For the text-containing cell, return its midpoint in (X, Y) coordinate format. 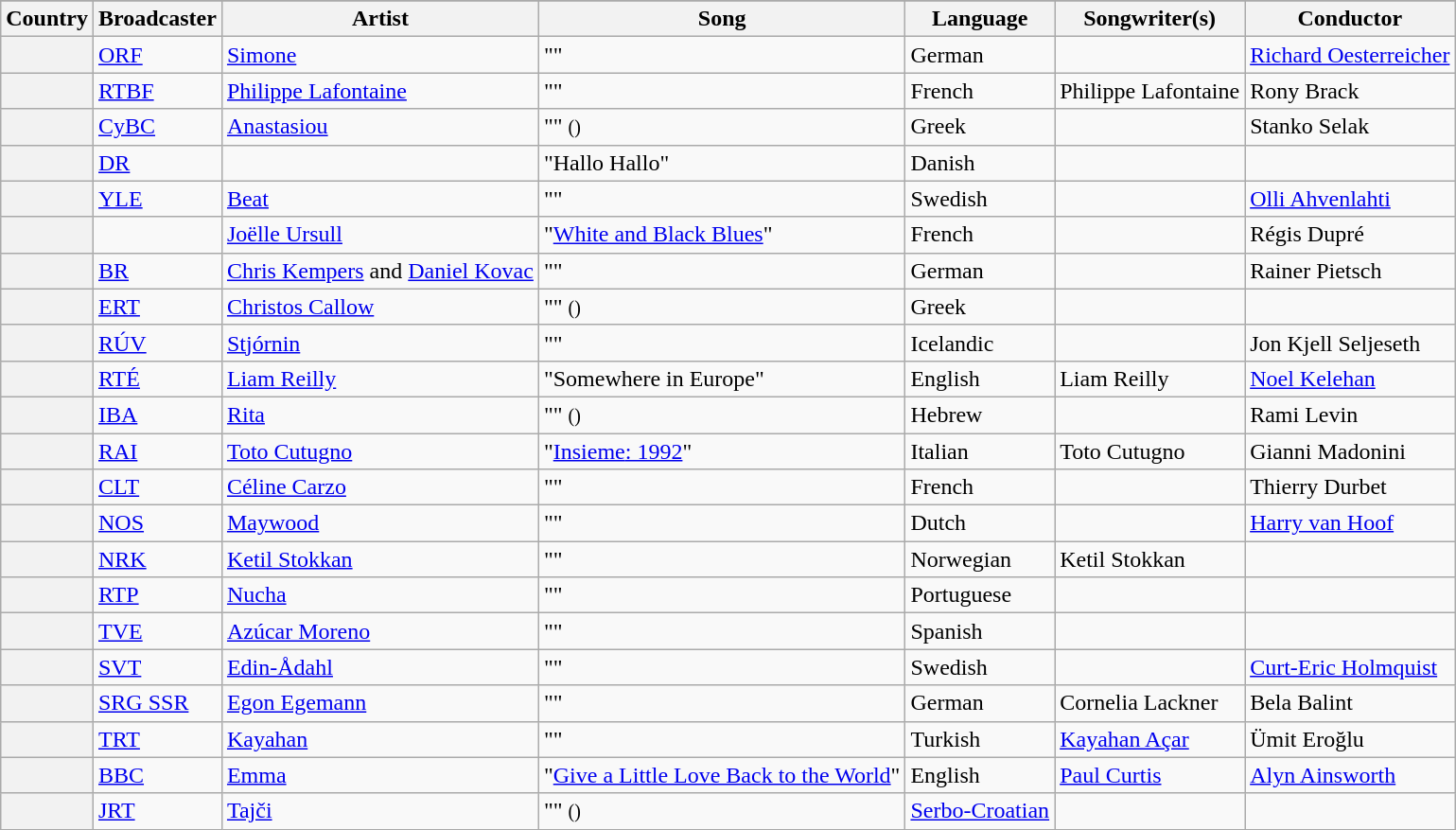
"Insieme: 1992" (722, 451)
Bela Balint (1350, 703)
Tajči (380, 811)
Rita (380, 415)
Rami Levin (1350, 415)
Conductor (1350, 19)
Olli Ahvenlahti (1350, 199)
Portuguese (980, 595)
Songwriter(s) (1150, 19)
Azúcar Moreno (380, 631)
Kayahan (380, 739)
Régis Dupré (1350, 235)
Thierry Durbet (1350, 487)
"Somewhere in Europe" (722, 379)
Edin-Ådahl (380, 667)
Jon Kjell Seljeseth (1350, 343)
ERT (157, 307)
Rony Brack (1350, 91)
IBA (157, 415)
Alyn Ainsworth (1350, 775)
Gianni Madonini (1350, 451)
Stanko Selak (1350, 127)
CLT (157, 487)
TRT (157, 739)
SVT (157, 667)
Egon Egemann (380, 703)
Beat (380, 199)
TVE (157, 631)
Danish (980, 163)
Artist (380, 19)
Christos Callow (380, 307)
Simone (380, 55)
CyBC (157, 127)
RTÉ (157, 379)
Turkish (980, 739)
JRT (157, 811)
BR (157, 271)
RÚV (157, 343)
RTBF (157, 91)
SRG SSR (157, 703)
Italian (980, 451)
Paul Curtis (1150, 775)
Kayahan Açar (1150, 739)
"White and Black Blues" (722, 235)
Cornelia Lackner (1150, 703)
BBC (157, 775)
Broadcaster (157, 19)
Ümit Eroğlu (1350, 739)
ORF (157, 55)
RAI (157, 451)
Song (722, 19)
DR (157, 163)
Rainer Pietsch (1350, 271)
RTP (157, 595)
"Give a Little Love Back to the World" (722, 775)
Chris Kempers and Daniel Kovac (380, 271)
Icelandic (980, 343)
Serbo-Croatian (980, 811)
Céline Carzo (380, 487)
Harry van Hoof (1350, 523)
Curt-Eric Holmquist (1350, 667)
Noel Kelehan (1350, 379)
Richard Oesterreicher (1350, 55)
NOS (157, 523)
Dutch (980, 523)
Nucha (380, 595)
Anastasiou (380, 127)
Emma (380, 775)
Joëlle Ursull (380, 235)
YLE (157, 199)
Norwegian (980, 559)
Language (980, 19)
NRK (157, 559)
Maywood (380, 523)
Spanish (980, 631)
"Hallo Hallo" (722, 163)
Hebrew (980, 415)
Country (47, 19)
Stjórnin (380, 343)
